For the text-containing cell, return its midpoint in [x, y] coordinate format. 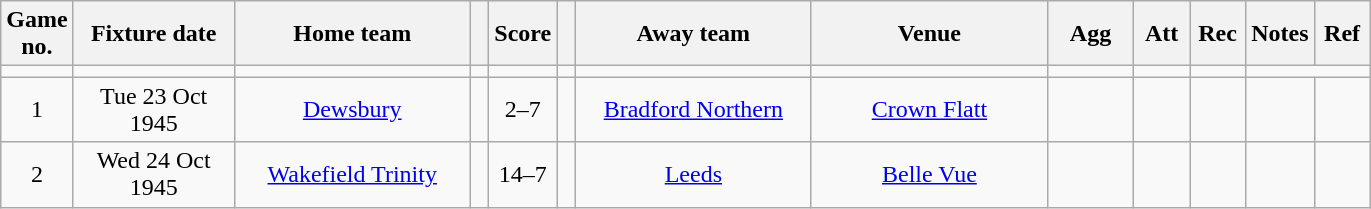
Ref [1342, 34]
Away team [693, 34]
2–7 [523, 110]
Fixture date [154, 34]
Notes [1280, 34]
Wed 24 Oct 1945 [154, 174]
Bradford Northern [693, 110]
Wakefield Trinity [352, 174]
Dewsbury [352, 110]
Belle Vue [929, 174]
1 [37, 110]
Score [523, 34]
Crown Flatt [929, 110]
Leeds [693, 174]
Home team [352, 34]
Game no. [37, 34]
Rec [1218, 34]
14–7 [523, 174]
Att [1162, 34]
2 [37, 174]
Venue [929, 34]
Tue 23 Oct 1945 [154, 110]
Agg [1090, 34]
